Determine the (x, y) coordinate at the center of the cell enclosing the given text.  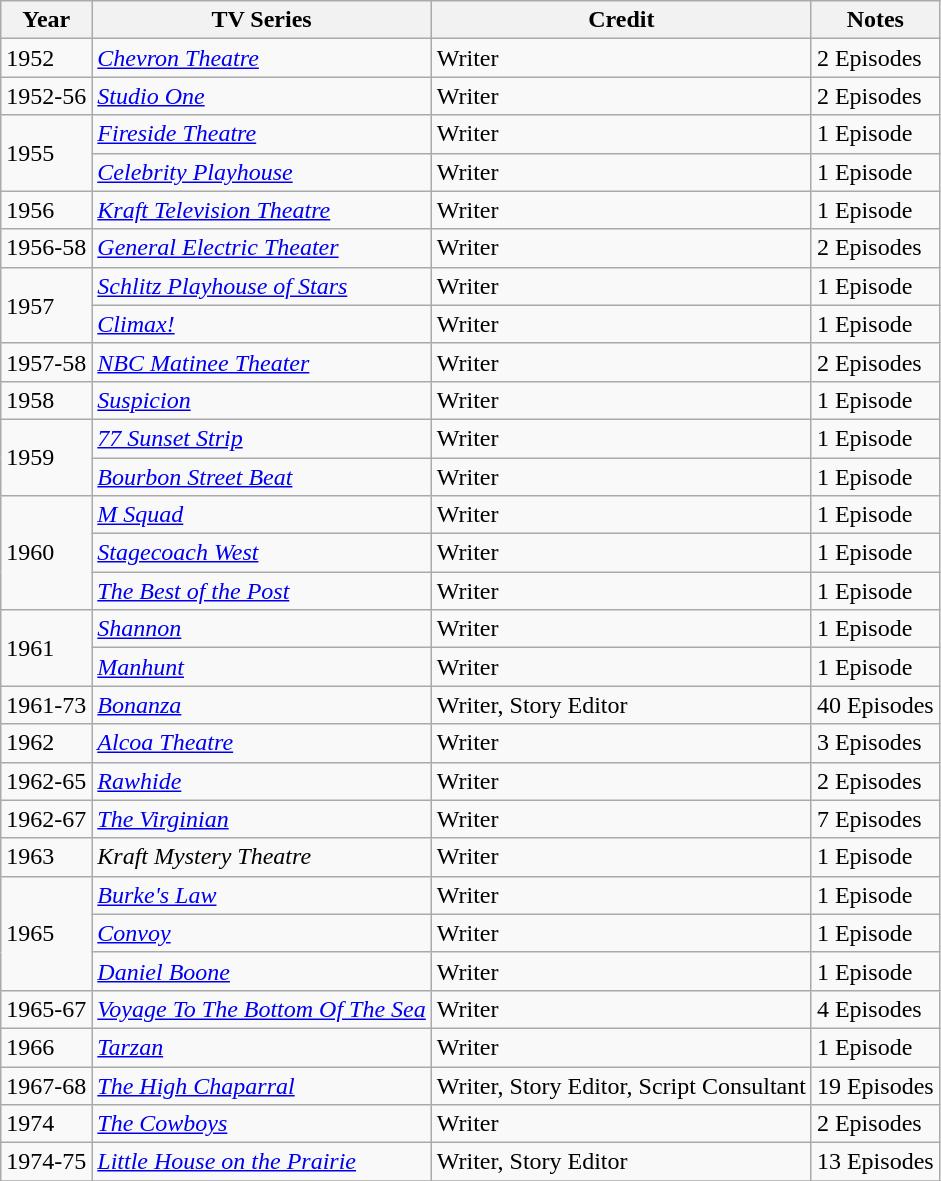
M Squad (262, 515)
1961 (46, 648)
1974-75 (46, 1162)
1957-58 (46, 362)
1962-65 (46, 781)
Climax! (262, 324)
7 Episodes (875, 819)
Kraft Television Theatre (262, 210)
1965 (46, 933)
77 Sunset Strip (262, 438)
Convoy (262, 933)
Writer, Story Editor, Script Consultant (621, 1085)
1962 (46, 743)
1967-68 (46, 1085)
Alcoa Theatre (262, 743)
4 Episodes (875, 1009)
Shannon (262, 629)
13 Episodes (875, 1162)
Credit (621, 20)
Daniel Boone (262, 971)
Bonanza (262, 705)
Tarzan (262, 1047)
Stagecoach West (262, 553)
Little House on the Prairie (262, 1162)
1960 (46, 553)
1955 (46, 153)
1974 (46, 1124)
1957 (46, 305)
General Electric Theater (262, 248)
Year (46, 20)
NBC Matinee Theater (262, 362)
1963 (46, 857)
Suspicion (262, 400)
1956-58 (46, 248)
Bourbon Street Beat (262, 477)
40 Episodes (875, 705)
19 Episodes (875, 1085)
The High Chaparral (262, 1085)
The Best of the Post (262, 591)
Kraft Mystery Theatre (262, 857)
Chevron Theatre (262, 58)
1956 (46, 210)
Manhunt (262, 667)
Burke's Law (262, 895)
Celebrity Playhouse (262, 172)
1966 (46, 1047)
Fireside Theatre (262, 134)
1952-56 (46, 96)
Studio One (262, 96)
1959 (46, 457)
3 Episodes (875, 743)
Rawhide (262, 781)
Voyage To The Bottom Of The Sea (262, 1009)
Schlitz Playhouse of Stars (262, 286)
1961-73 (46, 705)
TV Series (262, 20)
1958 (46, 400)
1965-67 (46, 1009)
The Cowboys (262, 1124)
The Virginian (262, 819)
1962-67 (46, 819)
Notes (875, 20)
1952 (46, 58)
